Detect which cell encompasses the target text, then output its (x, y) center coordinate. 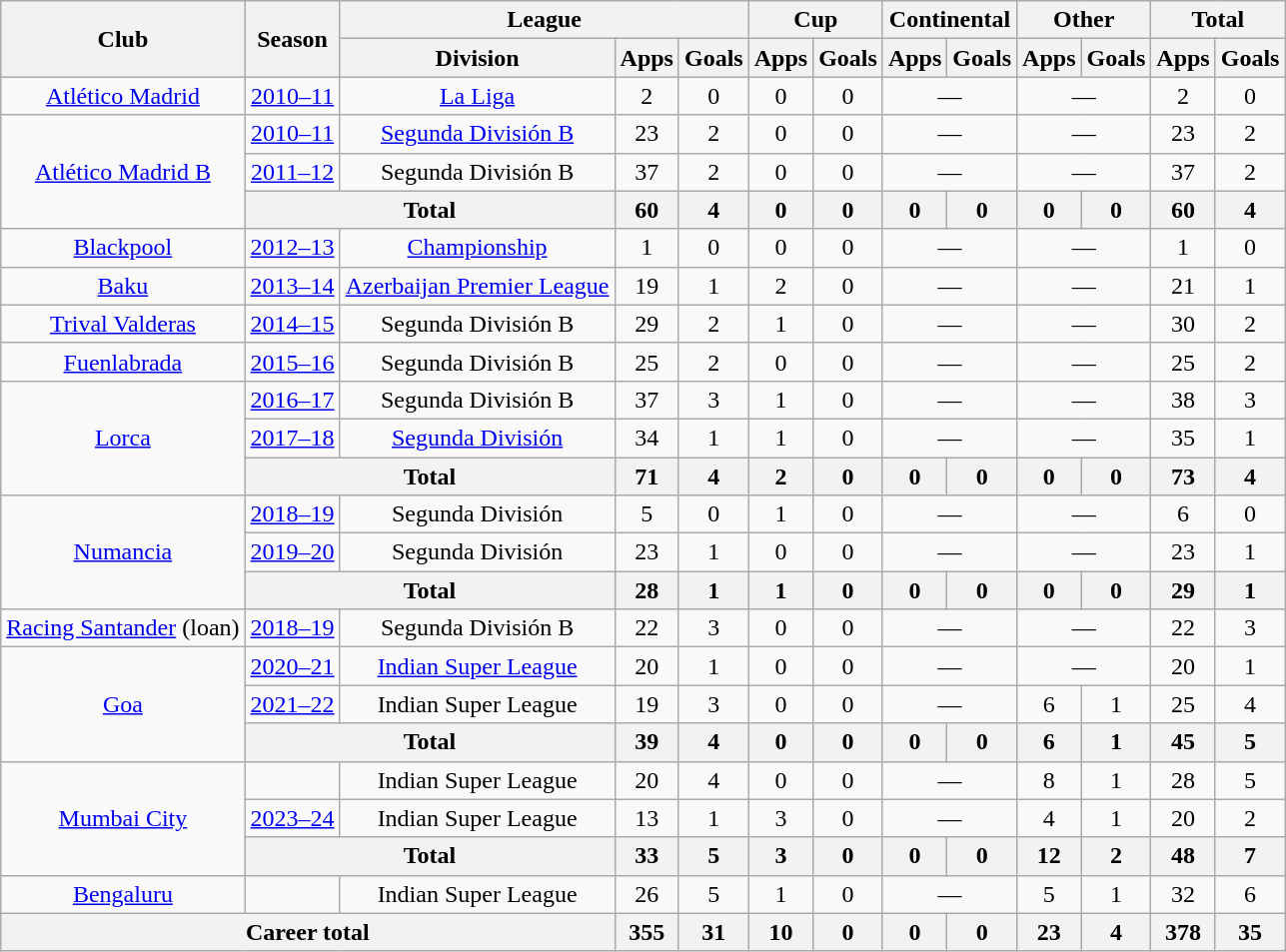
10 (780, 932)
Blackpool (123, 248)
League (544, 20)
Lorca (123, 438)
2014–15 (292, 324)
39 (646, 742)
Fuenlabrada (123, 362)
21 (1183, 286)
Mumbai City (123, 818)
Bengaluru (123, 894)
Continental (949, 20)
31 (713, 932)
Club (123, 39)
45 (1183, 742)
Championship (478, 248)
355 (646, 932)
71 (646, 476)
8 (1049, 780)
Season (292, 39)
48 (1183, 856)
Trival Valderas (123, 324)
7 (1250, 856)
2017–18 (292, 438)
33 (646, 856)
Division (478, 58)
Cup (815, 20)
Racing Santander (loan) (123, 628)
2013–14 (292, 286)
26 (646, 894)
13 (646, 818)
2012–13 (292, 248)
73 (1183, 476)
Atlético Madrid (123, 96)
Goa (123, 704)
Career total (308, 932)
Atlético Madrid B (123, 172)
12 (1049, 856)
Baku (123, 286)
34 (646, 438)
Other (1084, 20)
Azerbaijan Premier League (478, 286)
2023–24 (292, 818)
2016–17 (292, 400)
30 (1183, 324)
2015–16 (292, 362)
Numancia (123, 552)
378 (1183, 932)
2019–20 (292, 552)
2021–22 (292, 704)
2020–21 (292, 666)
La Liga (478, 96)
32 (1183, 894)
2011–12 (292, 172)
38 (1183, 400)
